Search for the cell housing the specified text and yield its [x, y] center coordinate. 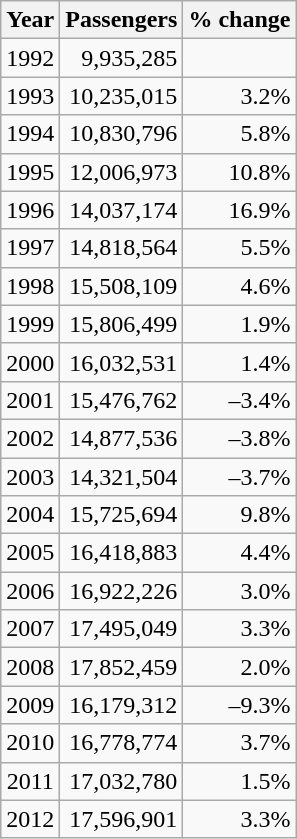
3.7% [240, 743]
12,006,973 [122, 172]
3.0% [240, 591]
1.4% [240, 362]
1999 [30, 324]
2002 [30, 438]
5.5% [240, 248]
3.2% [240, 96]
2.0% [240, 667]
14,818,564 [122, 248]
–3.8% [240, 438]
1995 [30, 172]
14,321,504 [122, 477]
1.9% [240, 324]
17,495,049 [122, 629]
Year [30, 20]
1998 [30, 286]
9,935,285 [122, 58]
15,476,762 [122, 400]
2007 [30, 629]
15,508,109 [122, 286]
2009 [30, 705]
2004 [30, 515]
2000 [30, 362]
% change [240, 20]
10.8% [240, 172]
10,830,796 [122, 134]
4.6% [240, 286]
16,032,531 [122, 362]
5.8% [240, 134]
15,806,499 [122, 324]
2005 [30, 553]
2008 [30, 667]
2001 [30, 400]
–3.7% [240, 477]
16.9% [240, 210]
16,922,226 [122, 591]
1994 [30, 134]
17,032,780 [122, 781]
1992 [30, 58]
2003 [30, 477]
1996 [30, 210]
2006 [30, 591]
1997 [30, 248]
17,852,459 [122, 667]
4.4% [240, 553]
10,235,015 [122, 96]
2010 [30, 743]
–3.4% [240, 400]
15,725,694 [122, 515]
2011 [30, 781]
Passengers [122, 20]
14,037,174 [122, 210]
1993 [30, 96]
9.8% [240, 515]
17,596,901 [122, 819]
–9.3% [240, 705]
16,418,883 [122, 553]
2012 [30, 819]
1.5% [240, 781]
16,778,774 [122, 743]
14,877,536 [122, 438]
16,179,312 [122, 705]
